Provide the (X, Y) coordinate of the cell's center where the given text is located.  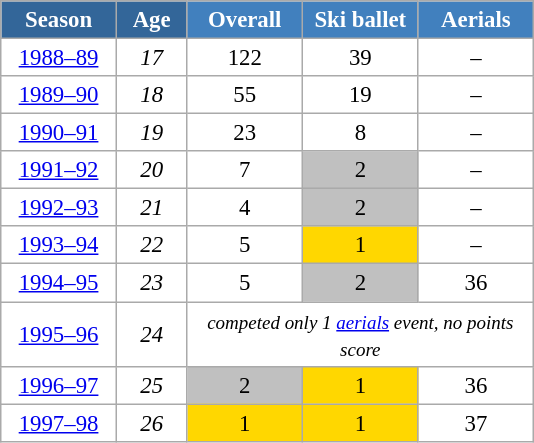
17 (152, 58)
1990–91 (59, 133)
26 (152, 423)
1993–94 (59, 245)
competed only 1 aerials event, no points score (360, 334)
25 (152, 385)
Ski ballet (361, 20)
18 (152, 95)
Overall (245, 20)
7 (245, 170)
55 (245, 95)
1996–97 (59, 385)
1991–92 (59, 170)
1997–98 (59, 423)
Aerials (476, 20)
20 (152, 170)
37 (476, 423)
122 (245, 58)
39 (361, 58)
Season (59, 20)
22 (152, 245)
4 (245, 208)
24 (152, 334)
1989–90 (59, 95)
8 (361, 133)
1994–95 (59, 283)
Age (152, 20)
1995–96 (59, 334)
1992–93 (59, 208)
21 (152, 208)
1988–89 (59, 58)
